Search for the cell housing the specified text and yield its [x, y] center coordinate. 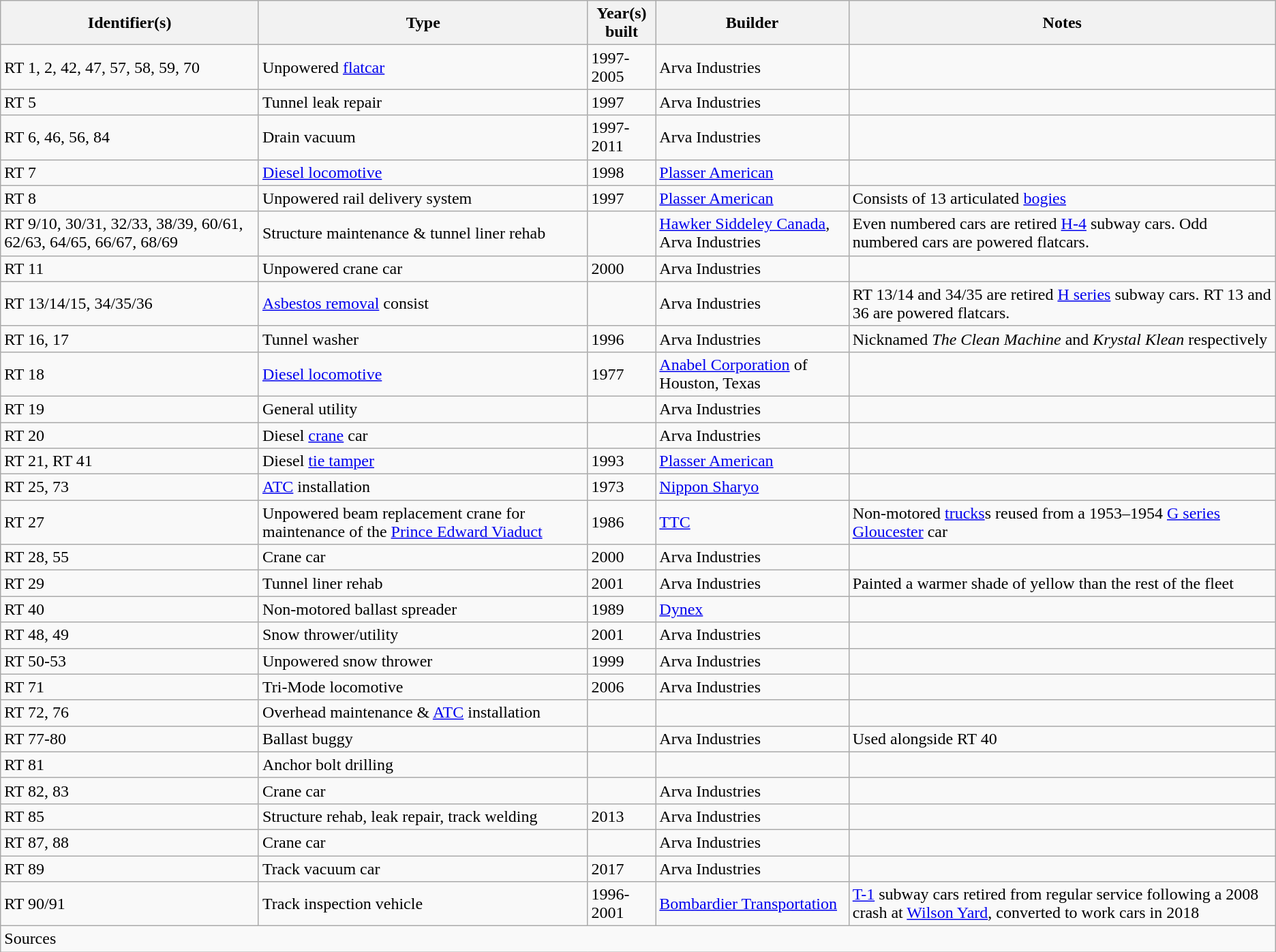
Sources [638, 939]
RT 82, 83 [130, 790]
RT 13/14/15, 34/35/36 [130, 304]
Non-motored ballast spreader [423, 609]
Non-motored truckss reused from a 1953–1954 G series Gloucester car [1062, 522]
1986 [622, 522]
RT 5 [130, 102]
RT 87, 88 [130, 842]
Unpowered rail delivery system [423, 198]
RT 19 [130, 409]
1993 [622, 461]
Snow thrower/utility [423, 635]
Diesel crane car [423, 435]
1999 [622, 661]
Unpowered beam replacement crane for maintenance of the Prince Edward Viaduct [423, 522]
RT 90/91 [130, 904]
RT 28, 55 [130, 557]
Unpowered flatcar [423, 67]
1996 [622, 339]
RT 8 [130, 198]
T-1 subway cars retired from regular service following a 2008 crash at Wilson Yard, converted to work cars in 2018 [1062, 904]
Dynex [753, 609]
RT 71 [130, 687]
RT 18 [130, 373]
Tri-Mode locomotive [423, 687]
Consists of 13 articulated bogies [1062, 198]
2013 [622, 816]
RT 77-80 [130, 739]
2017 [622, 869]
RT 50-53 [130, 661]
Structure maintenance & tunnel liner rehab [423, 233]
1996-2001 [622, 904]
1997-2011 [622, 138]
RT 9/10, 30/31, 32/33, 38/39, 60/61, 62/63, 64/65, 66/67, 68/69 [130, 233]
Track inspection vehicle [423, 904]
Tunnel leak repair [423, 102]
Ballast buggy [423, 739]
1989 [622, 609]
ATC installation [423, 487]
Unpowered crane car [423, 268]
RT 48, 49 [130, 635]
Used alongside RT 40 [1062, 739]
1973 [622, 487]
Identifier(s) [130, 23]
RT 40 [130, 609]
1977 [622, 373]
Even numbered cars are retired H-4 subway cars. Odd numbered cars are powered flatcars. [1062, 233]
1998 [622, 172]
Anchor bolt drilling [423, 765]
Nippon Sharyo [753, 487]
RT 29 [130, 583]
Asbestos removal consist [423, 304]
Tunnel liner rehab [423, 583]
RT 16, 17 [130, 339]
Structure rehab, leak repair, track welding [423, 816]
RT 21, RT 41 [130, 461]
Track vacuum car [423, 869]
Anabel Corporation of Houston, Texas [753, 373]
RT 13/14 and 34/35 are retired H series subway cars. RT 13 and 36 are powered flatcars. [1062, 304]
Painted a warmer shade of yellow than the rest of the fleet [1062, 583]
Drain vacuum [423, 138]
Type [423, 23]
RT 72, 76 [130, 713]
Builder [753, 23]
RT 6, 46, 56, 84 [130, 138]
RT 81 [130, 765]
Diesel tie tamper [423, 461]
Notes [1062, 23]
Tunnel washer [423, 339]
Year(s)built [622, 23]
RT 89 [130, 869]
Bombardier Transportation [753, 904]
RT 20 [130, 435]
RT 27 [130, 522]
RT 1, 2, 42, 47, 57, 58, 59, 70 [130, 67]
RT 11 [130, 268]
RT 85 [130, 816]
Nicknamed The Clean Machine and Krystal Klean respectively [1062, 339]
General utility [423, 409]
Hawker Siddeley Canada, Arva Industries [753, 233]
RT 25, 73 [130, 487]
TTC [753, 522]
2006 [622, 687]
RT 7 [130, 172]
Overhead maintenance & ATC installation [423, 713]
1997-2005 [622, 67]
Unpowered snow thrower [423, 661]
